For the text-containing cell, return its midpoint in (X, Y) coordinate format. 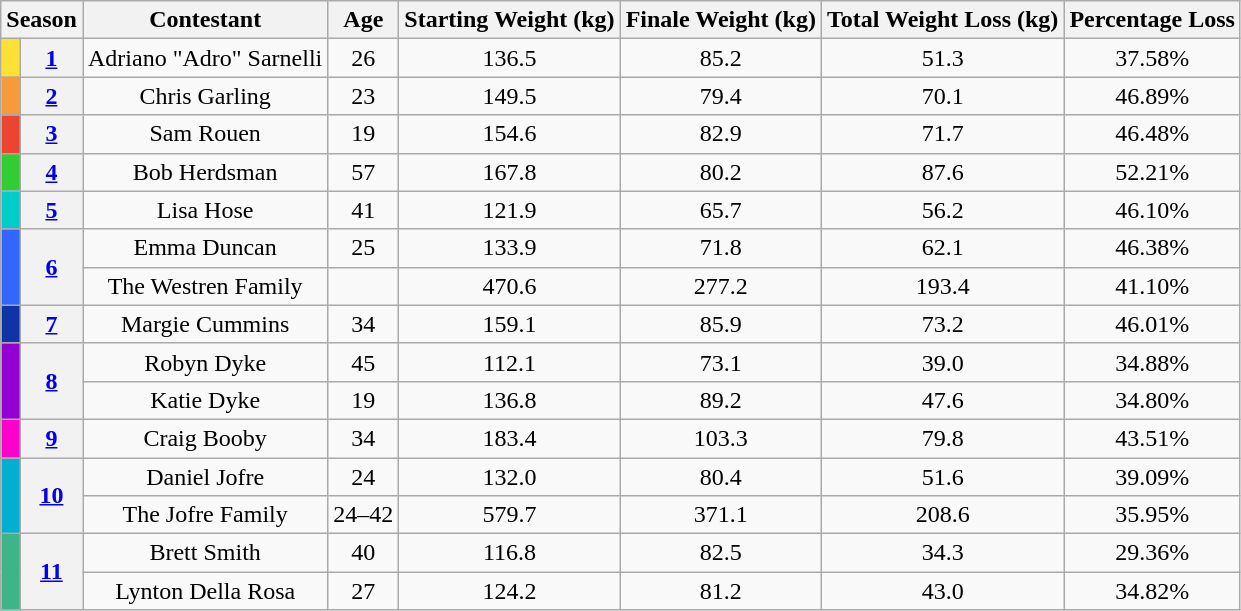
132.0 (510, 477)
7 (51, 324)
11 (51, 572)
71.7 (942, 134)
208.6 (942, 515)
46.48% (1152, 134)
89.2 (720, 400)
62.1 (942, 248)
103.3 (720, 438)
27 (364, 591)
39.09% (1152, 477)
24 (364, 477)
82.9 (720, 134)
40 (364, 553)
6 (51, 267)
73.1 (720, 362)
112.1 (510, 362)
470.6 (510, 286)
Craig Booby (204, 438)
154.6 (510, 134)
Adriano "Adro" Sarnelli (204, 58)
80.4 (720, 477)
29.36% (1152, 553)
9 (51, 438)
73.2 (942, 324)
124.2 (510, 591)
121.9 (510, 210)
116.8 (510, 553)
Bob Herdsman (204, 172)
23 (364, 96)
34.88% (1152, 362)
Margie Cummins (204, 324)
Sam Rouen (204, 134)
193.4 (942, 286)
Robyn Dyke (204, 362)
41 (364, 210)
71.8 (720, 248)
Starting Weight (kg) (510, 20)
85.2 (720, 58)
Brett Smith (204, 553)
Contestant (204, 20)
37.58% (1152, 58)
34.82% (1152, 591)
10 (51, 496)
46.01% (1152, 324)
Finale Weight (kg) (720, 20)
26 (364, 58)
43.0 (942, 591)
25 (364, 248)
70.1 (942, 96)
136.8 (510, 400)
79.8 (942, 438)
Emma Duncan (204, 248)
80.2 (720, 172)
41.10% (1152, 286)
51.6 (942, 477)
57 (364, 172)
35.95% (1152, 515)
Lynton Della Rosa (204, 591)
Total Weight Loss (kg) (942, 20)
Chris Garling (204, 96)
8 (51, 381)
34.80% (1152, 400)
1 (51, 58)
39.0 (942, 362)
579.7 (510, 515)
79.4 (720, 96)
24–42 (364, 515)
43.51% (1152, 438)
87.6 (942, 172)
2 (51, 96)
The Westren Family (204, 286)
46.89% (1152, 96)
Age (364, 20)
3 (51, 134)
Daniel Jofre (204, 477)
51.3 (942, 58)
277.2 (720, 286)
Season (42, 20)
81.2 (720, 591)
183.4 (510, 438)
45 (364, 362)
34.3 (942, 553)
133.9 (510, 248)
371.1 (720, 515)
Lisa Hose (204, 210)
Katie Dyke (204, 400)
The Jofre Family (204, 515)
65.7 (720, 210)
46.38% (1152, 248)
Percentage Loss (1152, 20)
56.2 (942, 210)
46.10% (1152, 210)
4 (51, 172)
167.8 (510, 172)
136.5 (510, 58)
82.5 (720, 553)
85.9 (720, 324)
52.21% (1152, 172)
47.6 (942, 400)
149.5 (510, 96)
5 (51, 210)
159.1 (510, 324)
